Return (X, Y) of the center of cell containing provided text 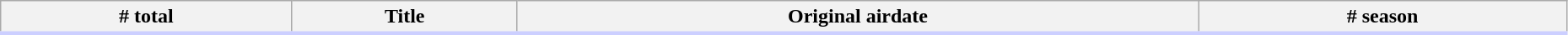
# season (1383, 17)
Title (405, 17)
Original airdate (857, 17)
# total (147, 17)
